Capture the cell that displays the provided text and extract its [X, Y] central coordinate. 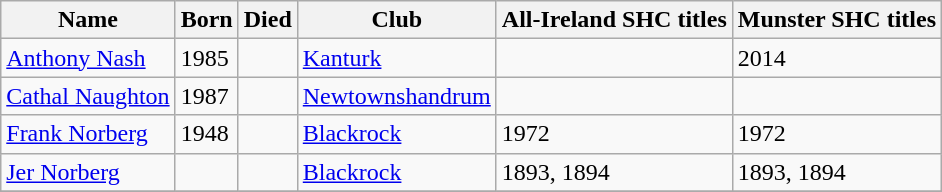
1987 [206, 96]
Born [206, 20]
Jer Norberg [88, 172]
Newtownshandrum [396, 96]
Name [88, 20]
Anthony Nash [88, 58]
Munster SHC titles [836, 20]
Kanturk [396, 58]
1985 [206, 58]
Frank Norberg [88, 134]
Club [396, 20]
Cathal Naughton [88, 96]
Died [268, 20]
All-Ireland SHC titles [614, 20]
1948 [206, 134]
2014 [836, 58]
